Return [X, Y] of the center of cell containing provided text 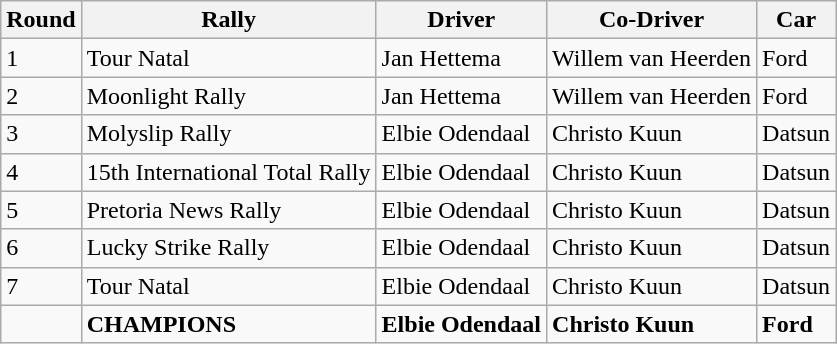
Round [41, 20]
Moonlight Rally [228, 96]
Molyslip Rally [228, 134]
Lucky Strike Rally [228, 248]
4 [41, 172]
Car [796, 20]
7 [41, 286]
3 [41, 134]
Rally [228, 20]
Co-Driver [652, 20]
5 [41, 210]
CHAMPIONS [228, 324]
2 [41, 96]
Pretoria News Rally [228, 210]
Driver [461, 20]
6 [41, 248]
1 [41, 58]
15th International Total Rally [228, 172]
